Pinpoint the cell where the given text exists, returning its (X, Y) midpoint coordinate. 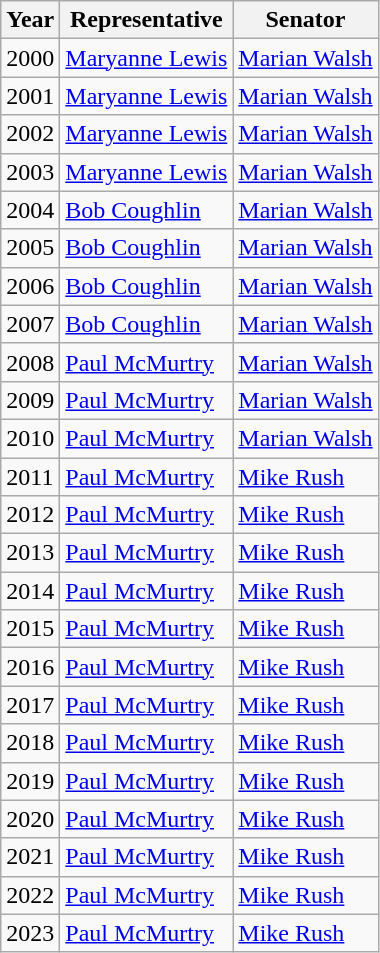
2011 (30, 477)
2019 (30, 781)
2020 (30, 819)
2017 (30, 705)
2002 (30, 134)
2023 (30, 933)
2016 (30, 667)
2022 (30, 895)
2000 (30, 58)
2003 (30, 172)
2015 (30, 629)
Senator (306, 20)
2001 (30, 96)
2018 (30, 743)
Representative (146, 20)
2012 (30, 515)
2010 (30, 438)
2013 (30, 553)
2014 (30, 591)
2006 (30, 286)
Year (30, 20)
2008 (30, 362)
2021 (30, 857)
2004 (30, 210)
2009 (30, 400)
2007 (30, 324)
2005 (30, 248)
